Output the [X, Y] coordinate of the center of the cell containing the given text.  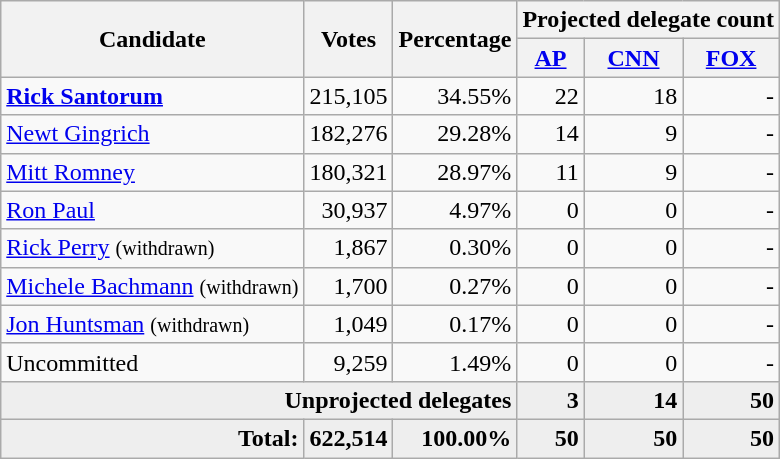
Newt Gingrich [152, 134]
0.27% [455, 286]
100.00% [455, 438]
1,700 [348, 286]
182,276 [348, 134]
180,321 [348, 172]
9,259 [348, 362]
34.55% [455, 96]
0.17% [455, 324]
Projected delegate count [648, 20]
3 [550, 400]
1,867 [348, 248]
18 [634, 96]
22 [550, 96]
28.97% [455, 172]
Votes [348, 39]
30,937 [348, 210]
Jon Huntsman (withdrawn) [152, 324]
Ron Paul [152, 210]
0.30% [455, 248]
4.97% [455, 210]
CNN [634, 58]
Michele Bachmann (withdrawn) [152, 286]
11 [550, 172]
Percentage [455, 39]
29.28% [455, 134]
622,514 [348, 438]
Candidate [152, 39]
1,049 [348, 324]
Rick Santorum [152, 96]
Mitt Romney [152, 172]
1.49% [455, 362]
Uncommitted [152, 362]
215,105 [348, 96]
AP [550, 58]
Rick Perry (withdrawn) [152, 248]
Unprojected delegates [259, 400]
FOX [732, 58]
Total: [152, 438]
